Provide the [X, Y] coordinate of the cell's center where the given text is located.  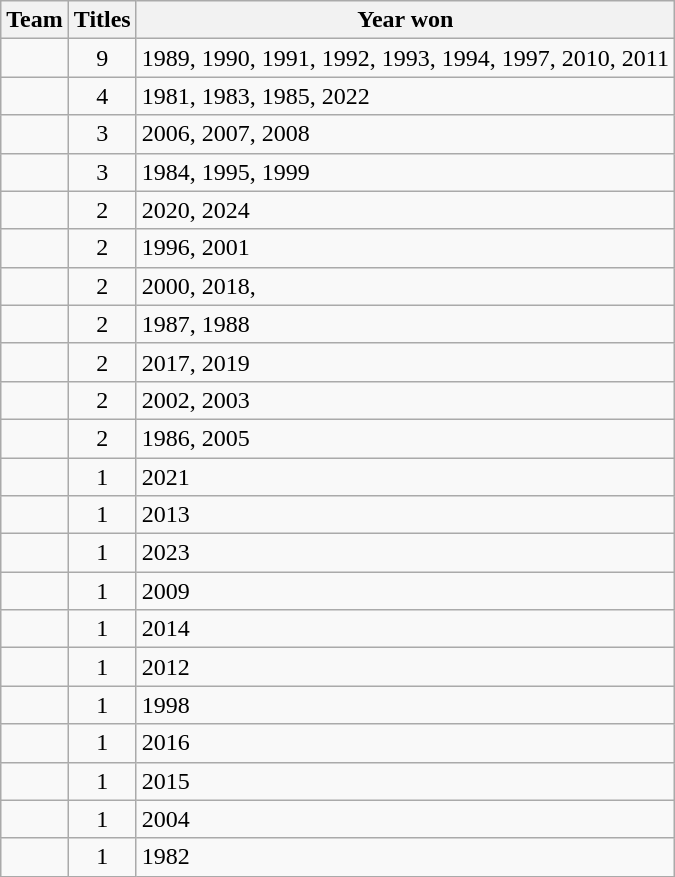
Team [35, 20]
2023 [405, 553]
2016 [405, 743]
1989, 1990, 1991, 1992, 1993, 1994, 1997, 2010, 2011 [405, 58]
4 [102, 96]
1986, 2005 [405, 438]
2006, 2007, 2008 [405, 134]
2002, 2003 [405, 400]
1996, 2001 [405, 248]
2012 [405, 667]
1982 [405, 857]
2017, 2019 [405, 362]
2004 [405, 819]
Titles [102, 20]
1998 [405, 705]
2009 [405, 591]
9 [102, 58]
1981, 1983, 1985, 2022 [405, 96]
1984, 1995, 1999 [405, 172]
2015 [405, 781]
Year won [405, 20]
2000, 2018, [405, 286]
2020, 2024 [405, 210]
2021 [405, 477]
2013 [405, 515]
1987, 1988 [405, 324]
2014 [405, 629]
